Locate the cell with the specified text and output its [x, y] center coordinate. 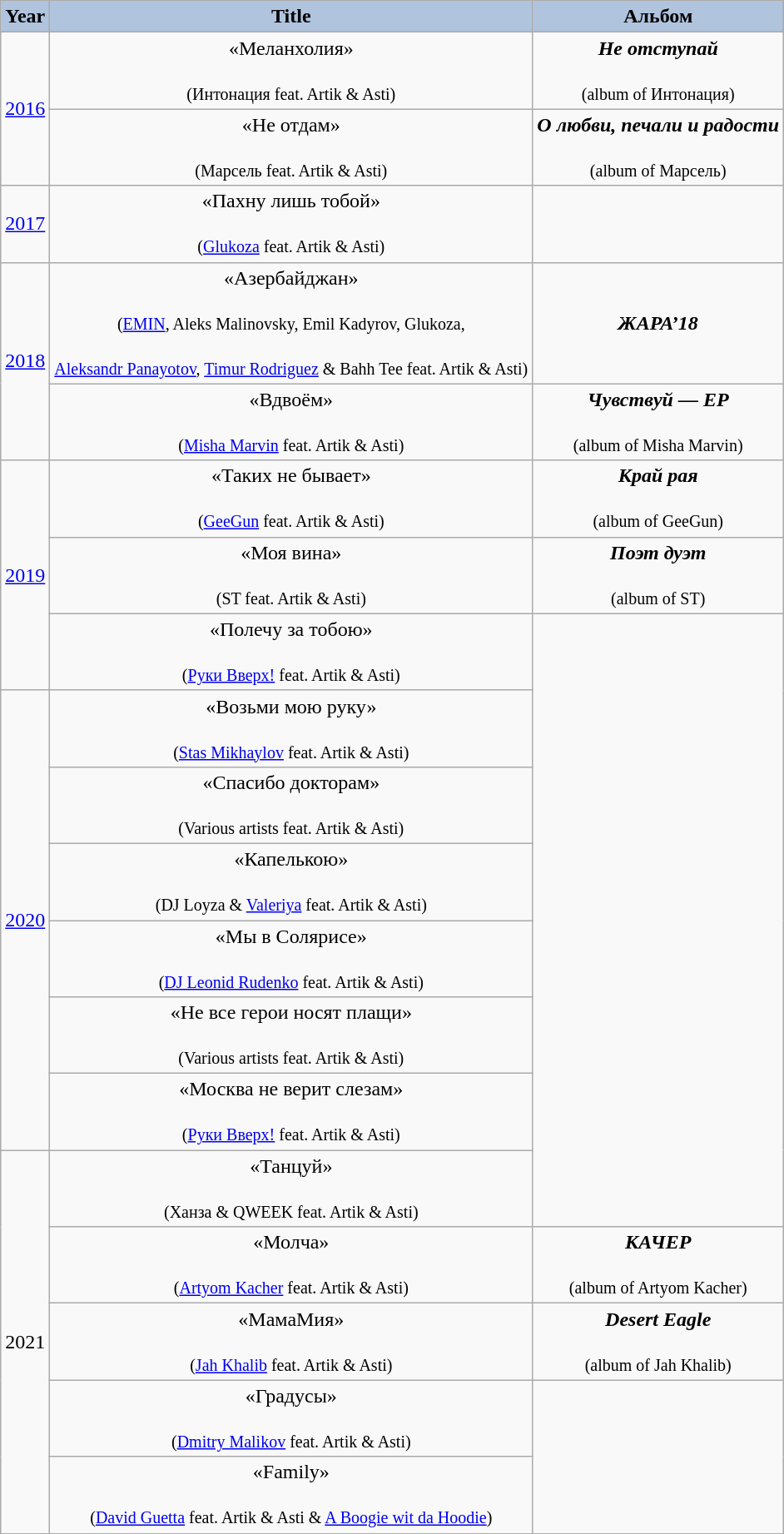
Край рая(album of GeeGun) [658, 499]
«Танцуй» (Ханза & QWEEK feat. Artik & Asti) [291, 1189]
«Возьми мою руку» (Stas Mikhaylov feat. Artik & Asti) [291, 728]
«Family» (David Guetta feat. Artik & Asti & A Boogie wit da Hoodie) [291, 1495]
Title [291, 17]
«МамаМия» (Jah Khalib feat. Artik & Asti) [291, 1342]
Поэт дуэт (album of ST) [658, 575]
«Моя вина» (ST feat. Artik & Asti) [291, 575]
Year [25, 17]
«Пахну лишь тобой» (Glukoza feat. Artik & Asti) [291, 224]
«Полечу за тобою» (Руки Вверх! feat. Artik & Asti) [291, 652]
«Москва не верит слезам» (Руки Вверх! feat. Artik & Asti) [291, 1112]
«Азербайджан» (EMIN, Aleks Malinovsky, Emil Kadyrov, Glukoza, Aleksandr Panayotov, Timur Rodriguez & Bahh Tee feat. Artik & Asti) [291, 323]
«Мы в Солярисе» (DJ Leonid Rudenko feat. Artik & Asti) [291, 959]
«Меланхолия» (Интонация feat. Artik & Asti) [291, 71]
2021 [25, 1342]
Чувствуй — EP(album of Misha Marvin) [658, 422]
ЖАРА’18 [658, 323]
«Капелькою» (DJ Loyza & Valeriya feat. Artik & Asti) [291, 881]
2018 [25, 361]
«Градусы» (Dmitry Malikov feat. Artik & Asti) [291, 1418]
КАЧЕР (album of Artyom Kacher) [658, 1265]
2019 [25, 575]
Не отступай(album of Интонация) [658, 71]
Desert Eagle (album of Jah Khalib) [658, 1342]
О любви, печали и радости(album of Марсель) [658, 147]
«Не отдам» (Марсель feat. Artik & Asti) [291, 147]
Альбом [658, 17]
«Спасибо докторам» (Various artists feat. Artik & Asti) [291, 805]
2016 [25, 109]
2020 [25, 920]
«Таких не бывает» (GeeGun feat. Artik & Asti) [291, 499]
«Вдвоём» (Misha Marvin feat. Artik & Asti) [291, 422]
«Молча» (Artyom Kacher feat. Artik & Asti) [291, 1265]
2017 [25, 224]
«Не все герои носят плащи» (Various artists feat. Artik & Asti) [291, 1035]
